Pinpoint the cell where the given text exists, returning its [X, Y] midpoint coordinate. 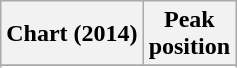
Chart (2014) [72, 34]
Peakposition [189, 34]
